For the text-containing cell, return its midpoint in [X, Y] coordinate format. 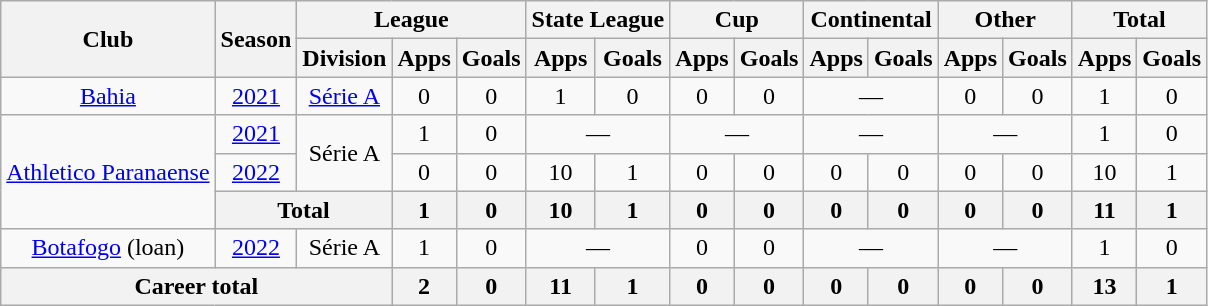
Other [1005, 20]
Club [108, 39]
Botafogo (loan) [108, 248]
Career total [196, 286]
Season [256, 39]
Cup [737, 20]
13 [1104, 286]
Continental [871, 20]
League [412, 20]
Athletico Paranaense [108, 172]
2 [424, 286]
Division [344, 58]
Bahia [108, 96]
State League [598, 20]
